Return the [x, y] coordinate for the center point of the cell that contains the specified text.  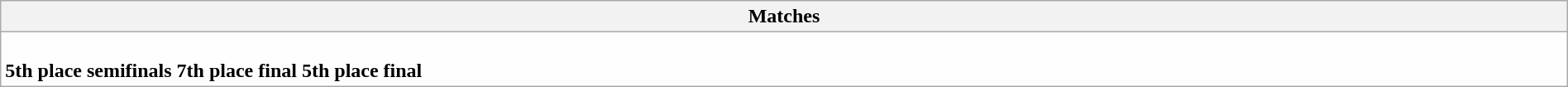
Matches [784, 17]
5th place semifinals 7th place final 5th place final [784, 60]
